Detect which cell encompasses the target text, then output its (X, Y) center coordinate. 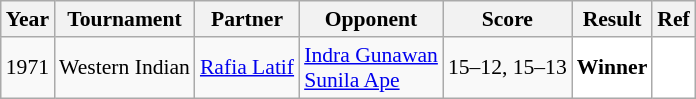
Ref (673, 19)
15–12, 15–13 (508, 68)
Tournament (124, 19)
Winner (612, 68)
Partner (247, 19)
Year (28, 19)
Result (612, 19)
Score (508, 19)
Western Indian (124, 68)
Opponent (371, 19)
Rafia Latif (247, 68)
1971 (28, 68)
Indra Gunawan Sunila Ape (371, 68)
